Locate the cell with the specified text and output its (x, y) center coordinate. 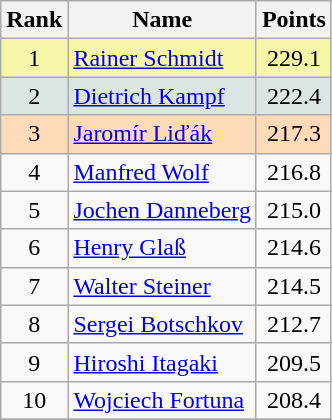
6 (34, 248)
2 (34, 96)
4 (34, 172)
229.1 (294, 58)
8 (34, 324)
Jaromír Liďák (162, 134)
Manfred Wolf (162, 172)
208.4 (294, 400)
214.5 (294, 286)
10 (34, 400)
3 (34, 134)
9 (34, 362)
Jochen Danneberg (162, 210)
Henry Glaß (162, 248)
209.5 (294, 362)
Rank (34, 20)
Walter Steiner (162, 286)
Dietrich Kampf (162, 96)
Name (162, 20)
5 (34, 210)
1 (34, 58)
222.4 (294, 96)
Hiroshi Itagaki (162, 362)
Wojciech Fortuna (162, 400)
Sergei Botschkov (162, 324)
216.8 (294, 172)
7 (34, 286)
215.0 (294, 210)
217.3 (294, 134)
Points (294, 20)
Rainer Schmidt (162, 58)
214.6 (294, 248)
212.7 (294, 324)
